Determine the (X, Y) coordinate at the center of the cell enclosing the given text.  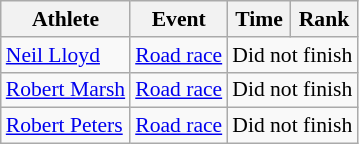
Robert Peters (66, 126)
Event (178, 19)
Neil Lloyd (66, 55)
Time (258, 19)
Robert Marsh (66, 90)
Rank (324, 19)
Athlete (66, 19)
